Return (x, y) of the center of cell containing provided text 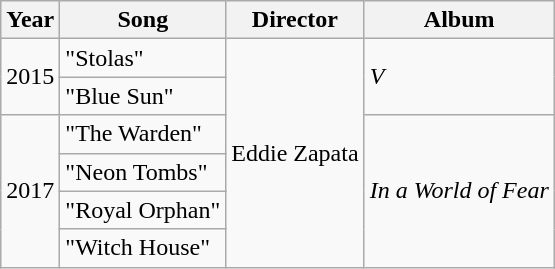
"The Warden" (143, 134)
2017 (30, 191)
"Royal Orphan" (143, 210)
"Blue Sun" (143, 96)
Album (459, 20)
"Stolas" (143, 58)
2015 (30, 77)
V (459, 77)
"Witch House" (143, 248)
Eddie Zapata (295, 153)
Year (30, 20)
Director (295, 20)
In a World of Fear (459, 191)
Song (143, 20)
"Neon Tombs" (143, 172)
